Determine the [X, Y] coordinate at the center of the cell enclosing the given text.  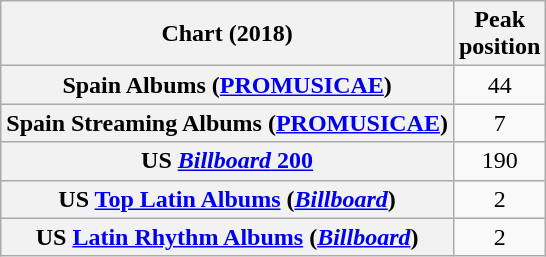
44 [499, 85]
Spain Albums (PROMUSICAE) [228, 85]
US Top Latin Albums (Billboard) [228, 199]
7 [499, 123]
Chart (2018) [228, 34]
US Latin Rhythm Albums (Billboard) [228, 237]
190 [499, 161]
Spain Streaming Albums (PROMUSICAE) [228, 123]
US Billboard 200 [228, 161]
Peakposition [499, 34]
